Output the [X, Y] coordinate of the center of the cell containing the given text.  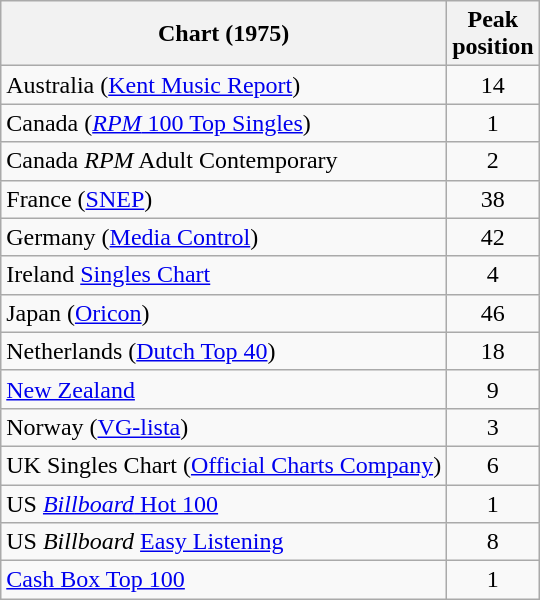
18 [493, 351]
Canada (RPM 100 Top Singles) [224, 123]
Ireland Singles Chart [224, 275]
UK Singles Chart (Official Charts Company) [224, 465]
Japan (Oricon) [224, 313]
6 [493, 465]
Canada RPM Adult Contemporary [224, 161]
Germany (Media Control) [224, 237]
US Billboard Hot 100 [224, 503]
France (SNEP) [224, 199]
Australia (Kent Music Report) [224, 85]
42 [493, 237]
New Zealand [224, 389]
US Billboard Easy Listening [224, 542]
3 [493, 427]
Norway (VG-lista) [224, 427]
Peakposition [493, 34]
Cash Box Top 100 [224, 580]
46 [493, 313]
2 [493, 161]
Chart (1975) [224, 34]
Netherlands (Dutch Top 40) [224, 351]
14 [493, 85]
8 [493, 542]
38 [493, 199]
4 [493, 275]
9 [493, 389]
